Detect which cell encompasses the target text, then output its [x, y] center coordinate. 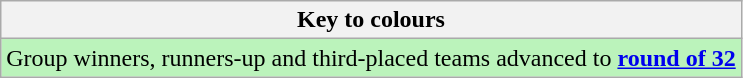
Group winners, runners-up and third-placed teams advanced to round of 32 [371, 58]
Key to colours [371, 20]
